Provide the (X, Y) coordinate of the cell's center where the given text is located.  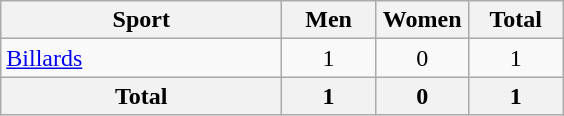
Billards (142, 58)
Men (329, 20)
Women (422, 20)
Sport (142, 20)
